From the cell containing the given text, extract its center point as (x, y) coordinate. 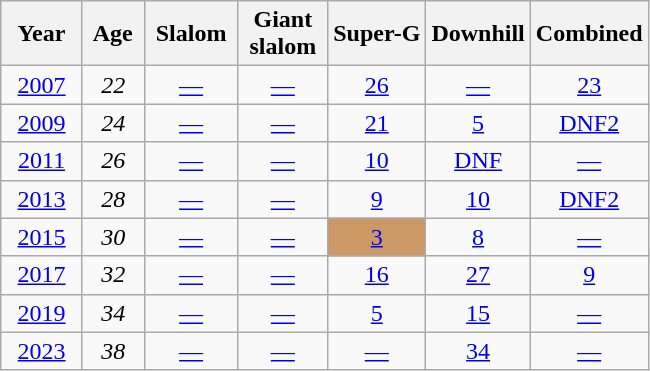
Year (42, 34)
3 (377, 237)
24 (113, 123)
Slalom (191, 34)
Combined (589, 34)
2013 (42, 199)
16 (377, 275)
Age (113, 34)
30 (113, 237)
28 (113, 199)
2011 (42, 161)
8 (478, 237)
Super-G (377, 34)
2007 (42, 85)
27 (478, 275)
22 (113, 85)
23 (589, 85)
DNF (478, 161)
2023 (42, 351)
2019 (42, 313)
21 (377, 123)
2009 (42, 123)
Downhill (478, 34)
2015 (42, 237)
38 (113, 351)
Giant slalom (283, 34)
2017 (42, 275)
15 (478, 313)
32 (113, 275)
